Find where the given text appears and provide that cell's center as (X, Y) coordinate. 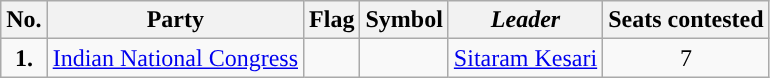
7 (686, 58)
Party (175, 20)
Symbol (404, 20)
No. (24, 20)
Indian National Congress (175, 58)
Seats contested (686, 20)
Sitaram Kesari (525, 58)
Leader (525, 20)
1. (24, 58)
Flag (332, 20)
